Locate the cell with the specified text and output its (X, Y) center coordinate. 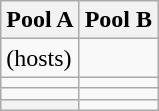
Pool A (40, 20)
Pool B (118, 20)
(hosts) (40, 58)
